Detect which cell encompasses the target text, then output its (X, Y) center coordinate. 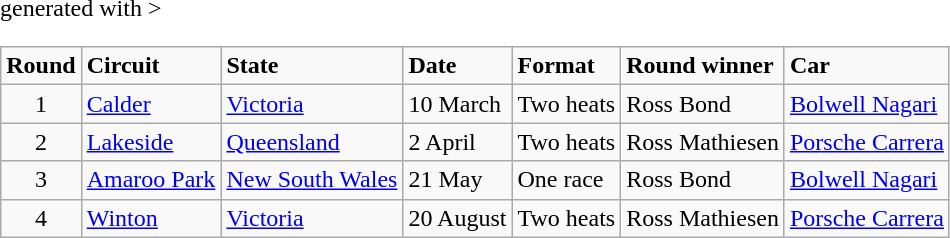
Round winner (703, 66)
Format (566, 66)
4 (41, 218)
Winton (151, 218)
21 May (458, 180)
Amaroo Park (151, 180)
1 (41, 104)
2 (41, 142)
One race (566, 180)
Circuit (151, 66)
2 April (458, 142)
Queensland (312, 142)
Car (866, 66)
State (312, 66)
Round (41, 66)
Date (458, 66)
Lakeside (151, 142)
New South Wales (312, 180)
3 (41, 180)
10 March (458, 104)
20 August (458, 218)
Calder (151, 104)
